Pinpoint the cell where the given text exists, returning its [X, Y] midpoint coordinate. 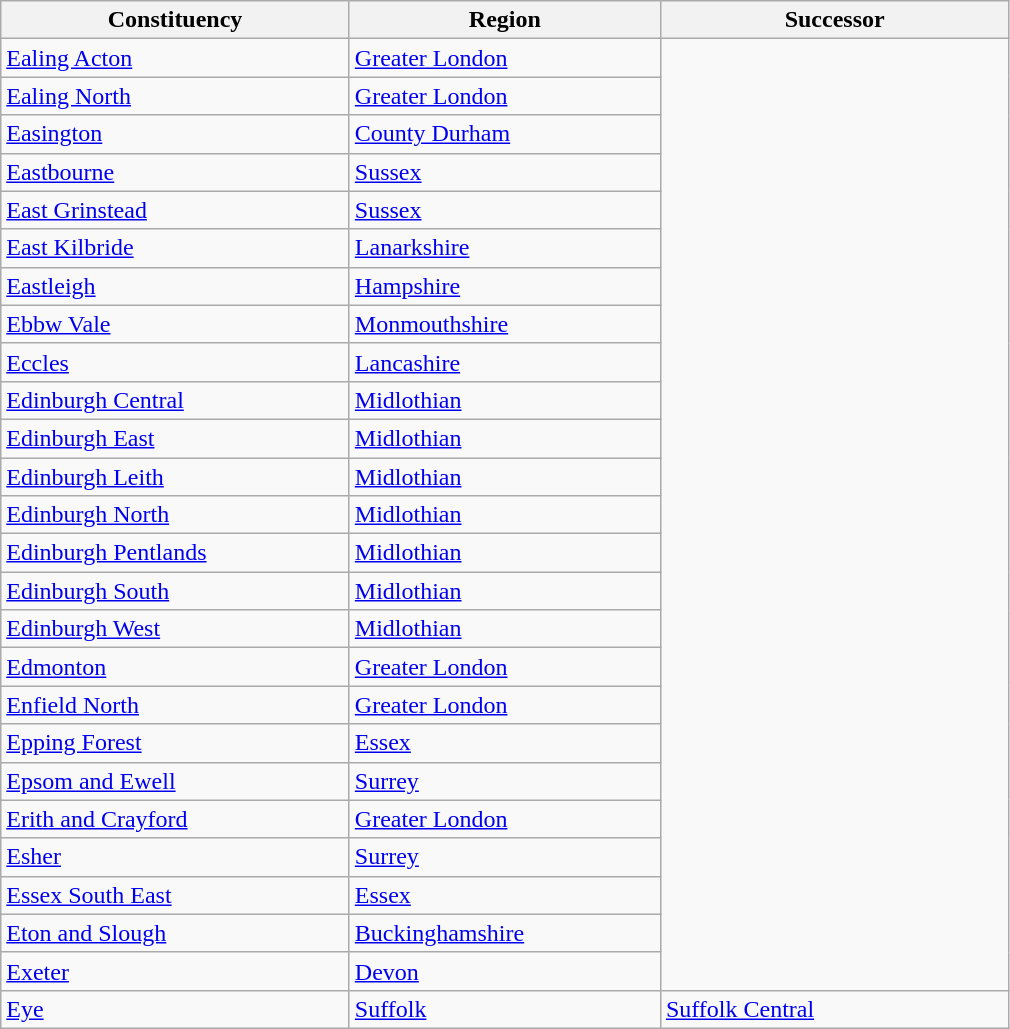
Suffolk Central [834, 1009]
Ealing Acton [176, 58]
Edmonton [176, 667]
Successor [834, 20]
Edinburgh North [176, 515]
Devon [504, 971]
Buckinghamshire [504, 933]
Erith and Crayford [176, 819]
East Kilbride [176, 248]
Exeter [176, 971]
Eastbourne [176, 172]
Monmouthshire [504, 324]
Edinburgh South [176, 591]
Epping Forest [176, 743]
Essex South East [176, 895]
East Grinstead [176, 210]
Eastleigh [176, 286]
Edinburgh Pentlands [176, 553]
Edinburgh Leith [176, 477]
Esher [176, 857]
Region [504, 20]
Edinburgh West [176, 629]
Lancashire [504, 362]
County Durham [504, 134]
Edinburgh Central [176, 400]
Eye [176, 1009]
Constituency [176, 20]
Easington [176, 134]
Suffolk [504, 1009]
Ebbw Vale [176, 324]
Epsom and Ewell [176, 781]
Hampshire [504, 286]
Edinburgh East [176, 438]
Lanarkshire [504, 248]
Eton and Slough [176, 933]
Eccles [176, 362]
Enfield North [176, 705]
Ealing North [176, 96]
